For the text-containing cell, return its midpoint in [X, Y] coordinate format. 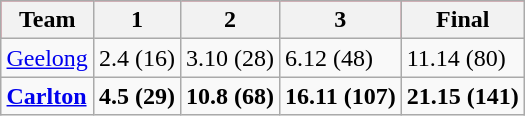
Final [462, 20]
2.4 (16) [136, 58]
Geelong [47, 58]
3.10 (28) [230, 58]
11.14 (80) [462, 58]
Team [47, 20]
4.5 (29) [136, 96]
16.11 (107) [340, 96]
Carlton [47, 96]
3 [340, 20]
10.8 (68) [230, 96]
21.15 (141) [462, 96]
6.12 (48) [340, 58]
1 [136, 20]
2 [230, 20]
